Provide the (X, Y) coordinate of the cell's center where the given text is located.  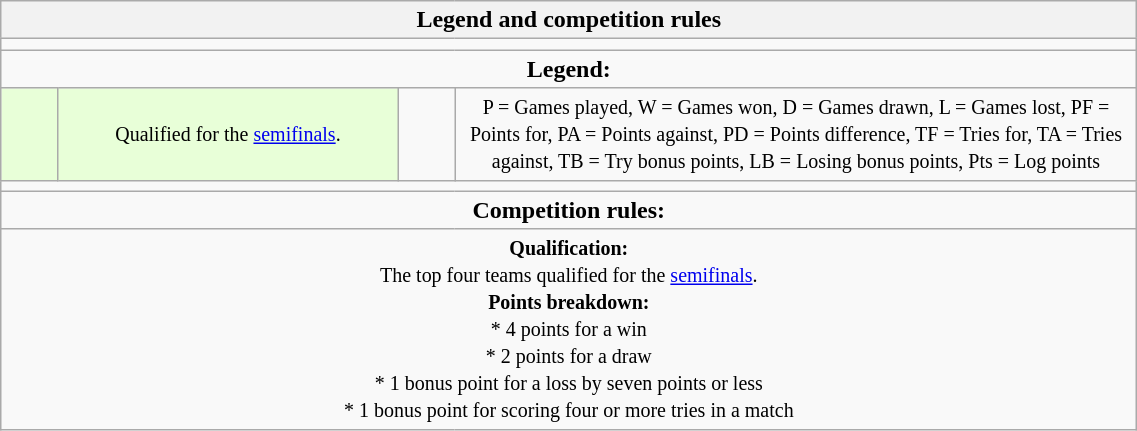
Legend: (569, 69)
Legend and competition rules (569, 20)
Qualified for the semifinals. (228, 134)
Competition rules: (569, 210)
